Identify which cell holds the provided text, then report its [x, y] central coordinate. 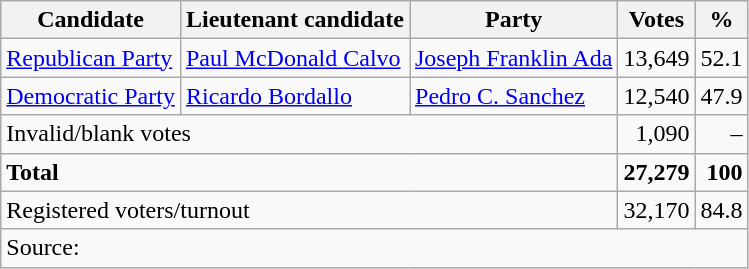
Paul McDonald Calvo [294, 58]
47.9 [722, 96]
13,649 [656, 58]
Candidate [91, 20]
Invalid/blank votes [310, 134]
32,170 [656, 210]
Pedro C. Sanchez [514, 96]
27,279 [656, 172]
Democratic Party [91, 96]
12,540 [656, 96]
Republican Party [91, 58]
84.8 [722, 210]
Total [310, 172]
– [722, 134]
100 [722, 172]
Ricardo Bordallo [294, 96]
Joseph Franklin Ada [514, 58]
Registered voters/turnout [310, 210]
% [722, 20]
Votes [656, 20]
Party [514, 20]
Lieutenant candidate [294, 20]
Source: [374, 248]
1,090 [656, 134]
52.1 [722, 58]
